Pinpoint the cell where the given text exists, returning its (X, Y) midpoint coordinate. 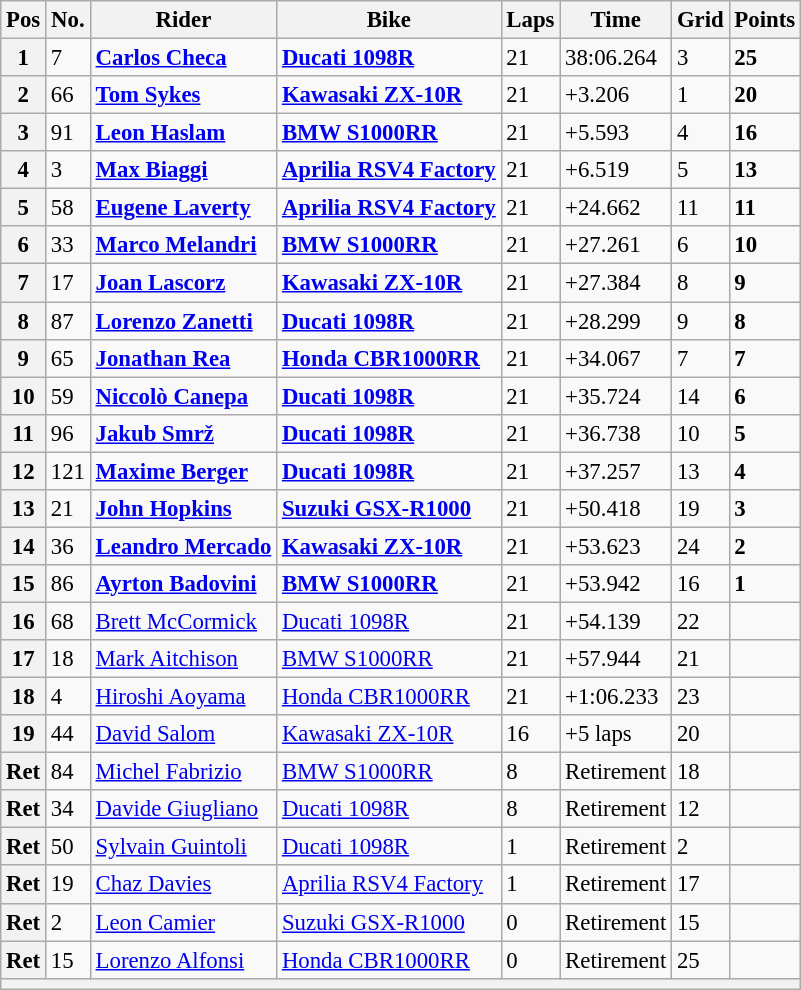
Chaz Davies (183, 885)
84 (68, 772)
+35.724 (616, 396)
Brett McCormick (183, 621)
Marco Melandri (183, 245)
Hiroshi Aoyama (183, 697)
91 (68, 133)
Ayrton Badovini (183, 584)
Jonathan Rea (183, 358)
44 (68, 734)
+54.139 (616, 621)
Leon Haslam (183, 133)
Michel Fabrizio (183, 772)
Mark Aitchison (183, 659)
Eugene Laverty (183, 208)
+5 laps (616, 734)
+27.261 (616, 245)
Lorenzo Zanetti (183, 321)
+24.662 (616, 208)
Max Biaggi (183, 170)
Niccolò Canepa (183, 396)
+1:06.233 (616, 697)
38:06.264 (616, 58)
+34.067 (616, 358)
+6.519 (616, 170)
65 (68, 358)
+36.738 (616, 433)
36 (68, 546)
Pos (24, 20)
+27.384 (616, 283)
No. (68, 20)
+53.942 (616, 584)
Rider (183, 20)
+57.944 (616, 659)
66 (68, 95)
Leon Camier (183, 922)
96 (68, 433)
87 (68, 321)
John Hopkins (183, 509)
+3.206 (616, 95)
Leandro Mercado (183, 546)
34 (68, 809)
+37.257 (616, 471)
David Salom (183, 734)
Davide Giugliano (183, 809)
59 (68, 396)
Tom Sykes (183, 95)
Points (764, 20)
Grid (700, 20)
Maxime Berger (183, 471)
+5.593 (616, 133)
Time (616, 20)
121 (68, 471)
Joan Lascorz (183, 283)
68 (68, 621)
50 (68, 847)
86 (68, 584)
Sylvain Guintoli (183, 847)
22 (700, 621)
24 (700, 546)
+53.623 (616, 546)
58 (68, 208)
Bike (389, 20)
33 (68, 245)
+50.418 (616, 509)
23 (700, 697)
Carlos Checa (183, 58)
+28.299 (616, 321)
Laps (530, 20)
Lorenzo Alfonsi (183, 960)
Jakub Smrž (183, 433)
